For the text-containing cell, return its midpoint in (x, y) coordinate format. 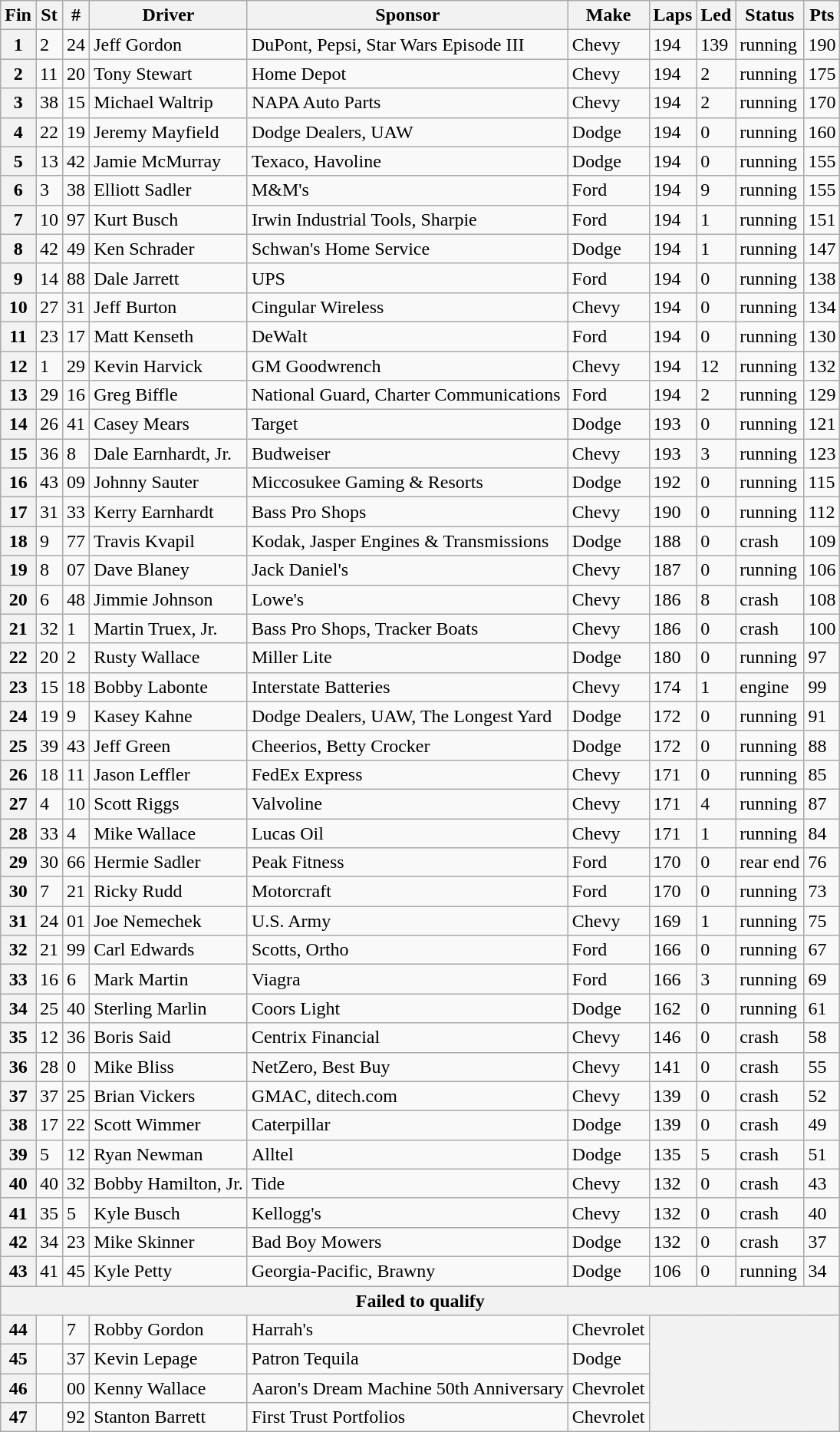
Jeff Green (169, 745)
Lucas Oil (407, 833)
46 (18, 1388)
Make (608, 15)
GM Goodwrench (407, 366)
109 (822, 541)
00 (77, 1388)
151 (822, 219)
Kerry Earnhardt (169, 512)
Mike Wallace (169, 833)
92 (77, 1417)
Martin Truex, Jr. (169, 629)
Hermie Sadler (169, 863)
87 (822, 803)
Dodge Dealers, UAW (407, 132)
55 (822, 1067)
Scotts, Ortho (407, 950)
67 (822, 950)
48 (77, 599)
Bass Pro Shops (407, 512)
Interstate Batteries (407, 687)
Miller Lite (407, 658)
DuPont, Pepsi, Star Wars Episode III (407, 45)
FedEx Express (407, 774)
Jason Leffler (169, 774)
147 (822, 249)
Casey Mears (169, 424)
Led (716, 15)
Valvoline (407, 803)
51 (822, 1154)
108 (822, 599)
NetZero, Best Buy (407, 1067)
100 (822, 629)
M&M's (407, 190)
Dodge Dealers, UAW, The Longest Yard (407, 716)
Home Depot (407, 74)
Mike Bliss (169, 1067)
Harrah's (407, 1330)
UPS (407, 278)
Kevin Lepage (169, 1359)
69 (822, 979)
Jack Daniel's (407, 570)
Rusty Wallace (169, 658)
123 (822, 454)
Georgia-Pacific, Brawny (407, 1271)
138 (822, 278)
Scott Riggs (169, 803)
174 (673, 687)
Ricky Rudd (169, 892)
180 (673, 658)
52 (822, 1096)
91 (822, 716)
Schwan's Home Service (407, 249)
76 (822, 863)
Target (407, 424)
Kodak, Jasper Engines & Transmissions (407, 541)
Patron Tequila (407, 1359)
Caterpillar (407, 1125)
Stanton Barrett (169, 1417)
Michael Waltrip (169, 103)
Kevin Harvick (169, 366)
Mike Skinner (169, 1242)
Lowe's (407, 599)
121 (822, 424)
Coors Light (407, 1008)
Dave Blaney (169, 570)
Sterling Marlin (169, 1008)
160 (822, 132)
Kyle Busch (169, 1213)
135 (673, 1154)
84 (822, 833)
Cheerios, Betty Crocker (407, 745)
# (77, 15)
58 (822, 1038)
Jeremy Mayfield (169, 132)
Alltel (407, 1154)
01 (77, 921)
DeWalt (407, 336)
Bass Pro Shops, Tracker Boats (407, 629)
Viagra (407, 979)
GMAC, ditech.com (407, 1096)
Aaron's Dream Machine 50th Anniversary (407, 1388)
61 (822, 1008)
Kasey Kahne (169, 716)
187 (673, 570)
Kellogg's (407, 1213)
169 (673, 921)
Johnny Sauter (169, 483)
NAPA Auto Parts (407, 103)
Boris Said (169, 1038)
47 (18, 1417)
112 (822, 512)
Sponsor (407, 15)
Greg Biffle (169, 395)
Jeff Burton (169, 307)
188 (673, 541)
Dale Earnhardt, Jr. (169, 454)
rear end (770, 863)
Laps (673, 15)
Centrix Financial (407, 1038)
Tony Stewart (169, 74)
66 (77, 863)
134 (822, 307)
Peak Fitness (407, 863)
175 (822, 74)
Carl Edwards (169, 950)
Robby Gordon (169, 1330)
162 (673, 1008)
Jimmie Johnson (169, 599)
115 (822, 483)
engine (770, 687)
09 (77, 483)
Bobby Hamilton, Jr. (169, 1183)
Bad Boy Mowers (407, 1242)
07 (77, 570)
Mark Martin (169, 979)
Texaco, Havoline (407, 161)
U.S. Army (407, 921)
Driver (169, 15)
Jamie McMurray (169, 161)
146 (673, 1038)
Miccosukee Gaming & Resorts (407, 483)
Ryan Newman (169, 1154)
Kyle Petty (169, 1271)
77 (77, 541)
Dale Jarrett (169, 278)
Kenny Wallace (169, 1388)
Kurt Busch (169, 219)
85 (822, 774)
141 (673, 1067)
75 (822, 921)
Elliott Sadler (169, 190)
Matt Kenseth (169, 336)
192 (673, 483)
Joe Nemechek (169, 921)
Jeff Gordon (169, 45)
Pts (822, 15)
First Trust Portfolios (407, 1417)
Tide (407, 1183)
Motorcraft (407, 892)
Bobby Labonte (169, 687)
National Guard, Charter Communications (407, 395)
Ken Schrader (169, 249)
St (49, 15)
Scott Wimmer (169, 1125)
129 (822, 395)
Cingular Wireless (407, 307)
Brian Vickers (169, 1096)
130 (822, 336)
Travis Kvapil (169, 541)
Failed to qualify (420, 1301)
Budweiser (407, 454)
Fin (18, 15)
Irwin Industrial Tools, Sharpie (407, 219)
Status (770, 15)
73 (822, 892)
44 (18, 1330)
